Provide the [x, y] coordinate of the cell's center where the given text is located.  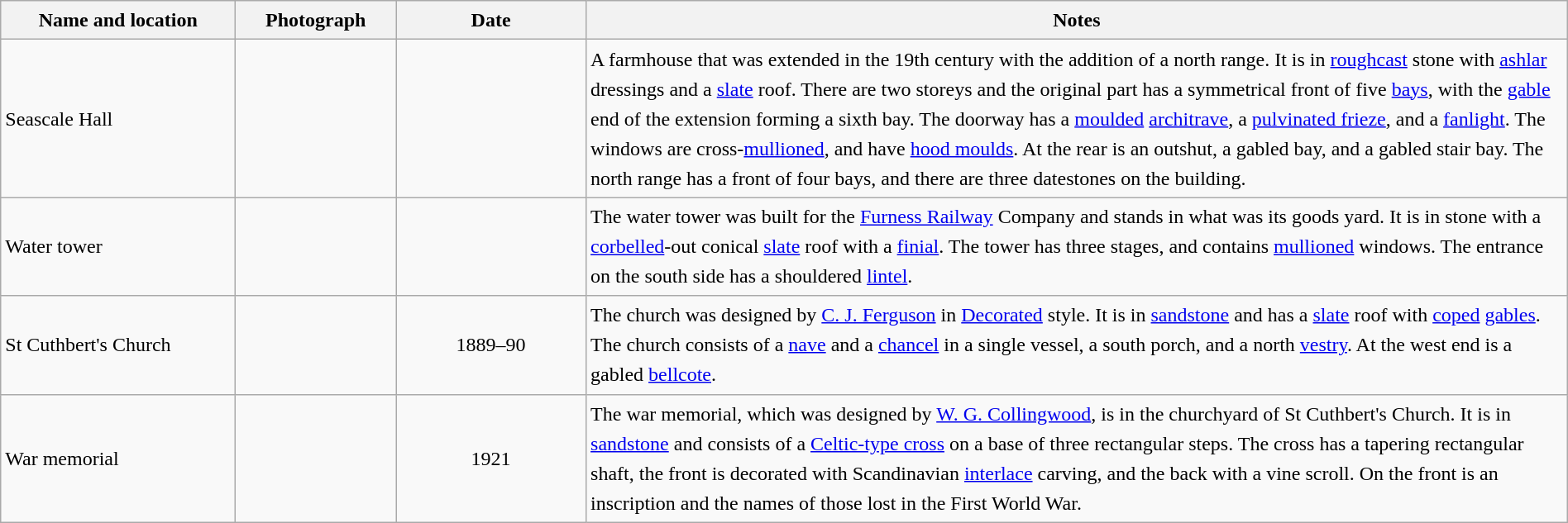
War memorial [118, 458]
1889–90 [491, 345]
Name and location [118, 20]
Water tower [118, 246]
1921 [491, 458]
Date [491, 20]
Notes [1077, 20]
St Cuthbert's Church [118, 345]
Seascale Hall [118, 119]
Photograph [316, 20]
